Detect which cell encompasses the target text, then output its (x, y) center coordinate. 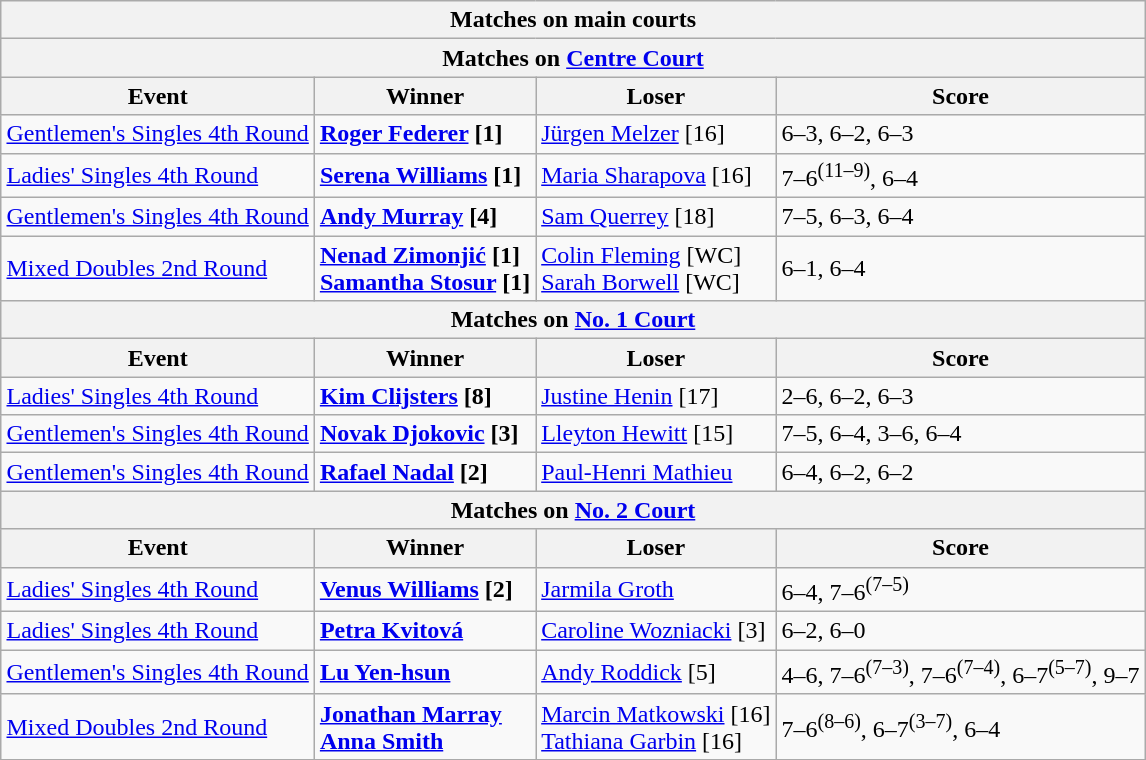
Kim Clijsters [8] (424, 396)
Justine Henin [17] (656, 396)
Maria Sharapova [16] (656, 176)
Andy Murray [4] (424, 217)
Serena Williams [1] (424, 176)
Paul-Henri Mathieu (656, 472)
Matches on main courts (573, 20)
Matches on Centre Court (573, 58)
Rafael Nadal [2] (424, 472)
Andy Roddick [5] (656, 672)
7–5, 6–4, 3–6, 6–4 (960, 434)
Colin Fleming [WC] Sarah Borwell [WC] (656, 268)
Petra Kvitová (424, 631)
Roger Federer [1] (424, 134)
Marcin Matkowski [16] Tathiana Garbin [16] (656, 726)
6–3, 6–2, 6–3 (960, 134)
6–1, 6–4 (960, 268)
Caroline Wozniacki [3] (656, 631)
Jonathan Marray Anna Smith (424, 726)
Nenad Zimonjić [1] Samantha Stosur [1] (424, 268)
6–2, 6–0 (960, 631)
Matches on No. 1 Court (573, 320)
6–4, 6–2, 6–2 (960, 472)
Jürgen Melzer [16] (656, 134)
Jarmila Groth (656, 590)
Matches on No. 2 Court (573, 510)
7–5, 6–3, 6–4 (960, 217)
4–6, 7–6(7–3), 7–6(7–4), 6–7(5–7), 9–7 (960, 672)
6–4, 7–6(7–5) (960, 590)
Lu Yen-hsun (424, 672)
Novak Djokovic [3] (424, 434)
Venus Williams [2] (424, 590)
Sam Querrey [18] (656, 217)
7–6(8–6), 6–7(3–7), 6–4 (960, 726)
7–6(11–9), 6–4 (960, 176)
Lleyton Hewitt [15] (656, 434)
2–6, 6–2, 6–3 (960, 396)
